Output the (X, Y) coordinate of the center of the cell containing the given text.  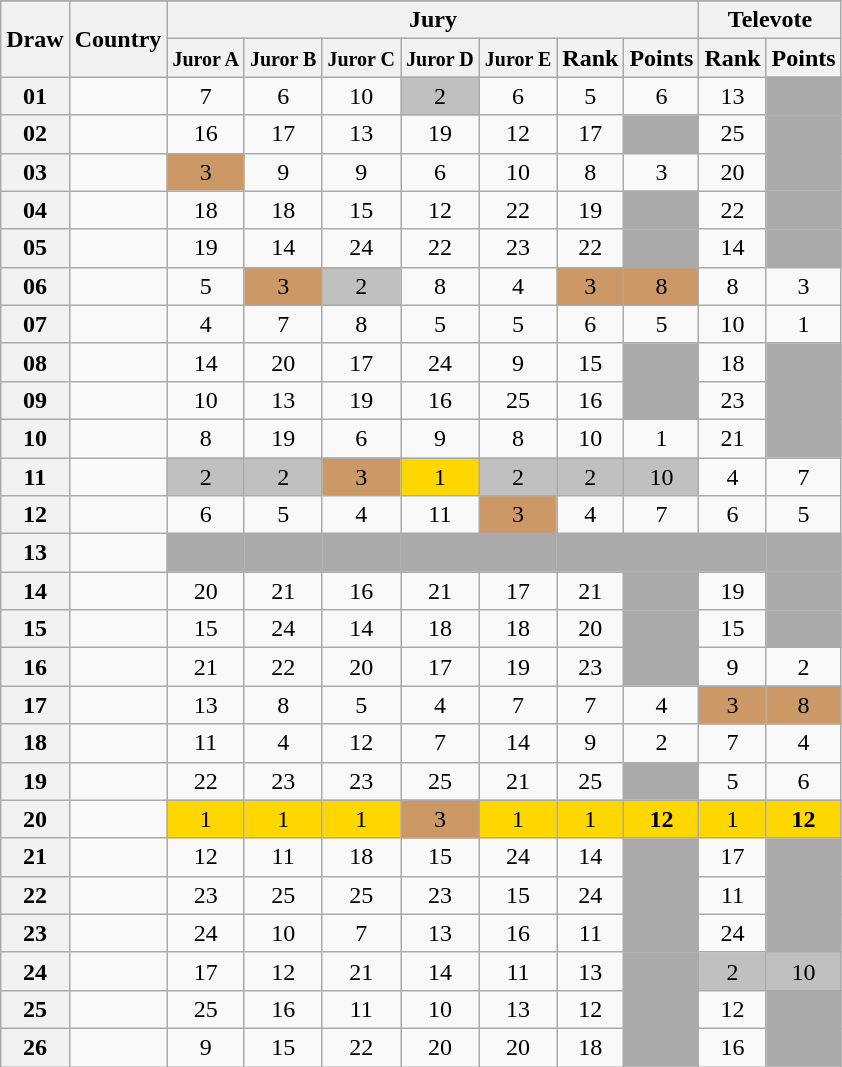
Jury (433, 20)
05 (35, 248)
Televote (770, 20)
Juror E (518, 58)
Country (118, 39)
Juror C (362, 58)
03 (35, 172)
Draw (35, 39)
26 (35, 1047)
04 (35, 210)
07 (35, 324)
Juror D (440, 58)
Juror B (283, 58)
08 (35, 362)
Juror A (206, 58)
09 (35, 400)
02 (35, 134)
06 (35, 286)
01 (35, 96)
